Locate the cell with the specified text and output its [x, y] center coordinate. 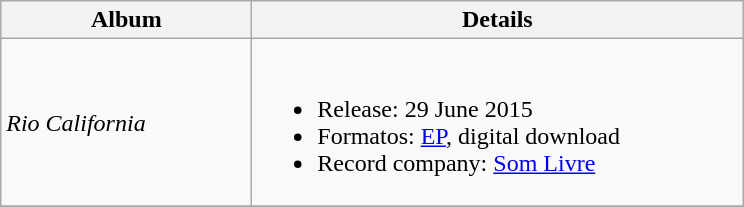
Album [126, 20]
Release: 29 June 2015Formatos: EP, digital downloadRecord company: Som Livre [498, 122]
Details [498, 20]
Rio California [126, 122]
